Return [x, y] of the center of cell containing provided text 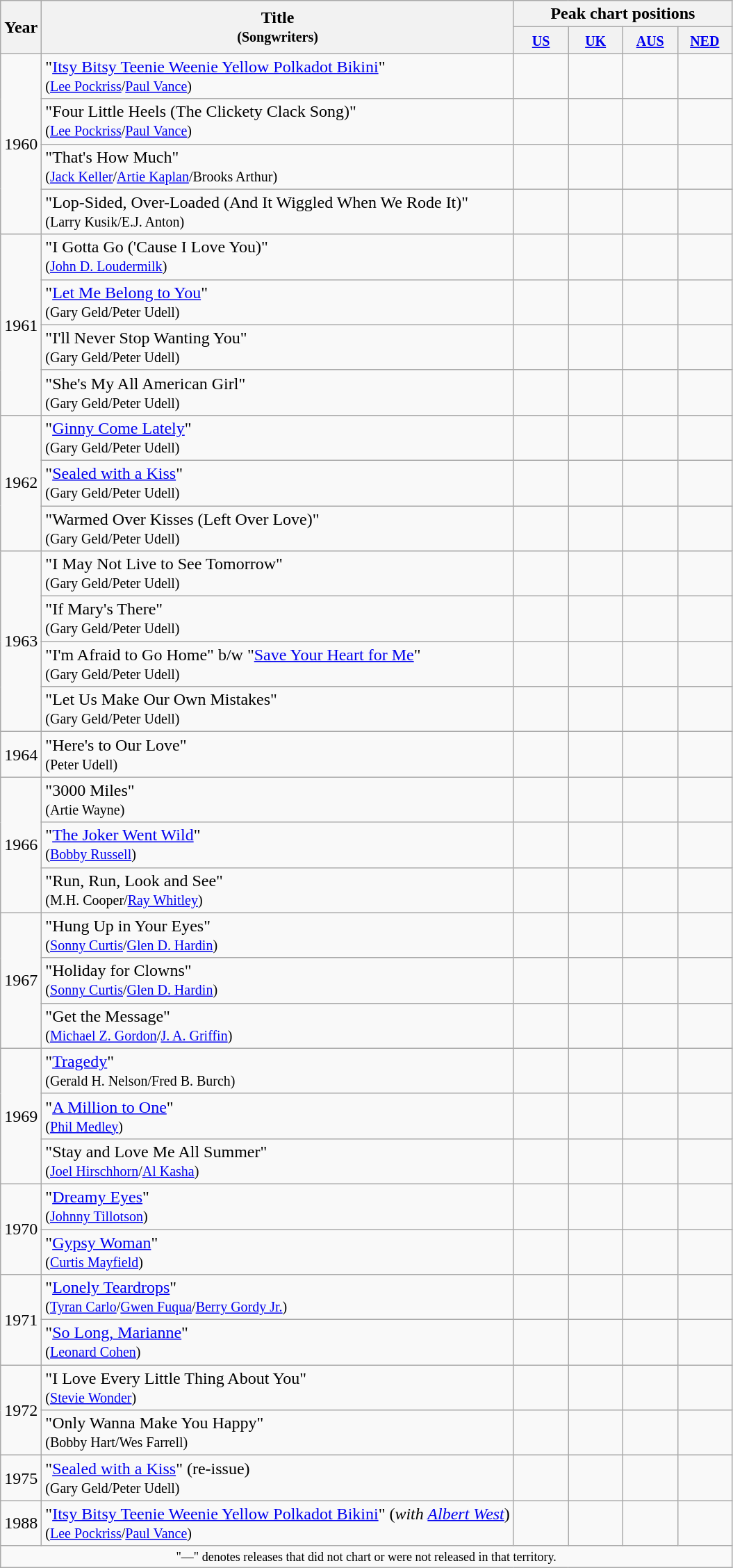
"Tragedy"(Gerald H. Nelson/Fred B. Burch) [278, 1070]
1971 [21, 1320]
1962 [21, 482]
"A Million to One"(Phil Medley) [278, 1116]
"Lonely Teardrops"(Tyran Carlo/Gwen Fuqua/Berry Gordy Jr.) [278, 1297]
"If Mary's There"(Gary Geld/Peter Udell) [278, 619]
"Here's to Our Love"(Peter Udell) [278, 755]
"—" denotes releases that did not chart or were not released in that territory. [367, 1557]
1963 [21, 642]
1967 [21, 980]
"She's My All American Girl"(Gary Geld/Peter Udell) [278, 392]
"Gypsy Woman"(Curtis Mayfield) [278, 1251]
1964 [21, 755]
1960 [21, 144]
"Four Little Heels (The Clickety Clack Song)"(Lee Pockriss/Paul Vance) [278, 121]
"Warmed Over Kisses (Left Over Love)"(Gary Geld/Peter Udell) [278, 528]
"3000 Miles"(Artie Wayne) [278, 799]
US [541, 40]
"I'm Afraid to Go Home" b/w "Save Your Heart for Me"(Gary Geld/Peter Udell) [278, 664]
"Itsy Bitsy Teenie Weenie Yellow Polkadot Bikini" (with Albert West)(Lee Pockriss/Paul Vance) [278, 1524]
"Let Me Belong to You"(Gary Geld/Peter Udell) [278, 302]
1988 [21, 1524]
1972 [21, 1410]
"I'll Never Stop Wanting You"(Gary Geld/Peter Udell) [278, 348]
"Lop-Sided, Over-Loaded (And It Wiggled When We Rode It)"(Larry Kusik/E.J. Anton) [278, 211]
AUS [650, 40]
1969 [21, 1116]
"That's How Much"(Jack Keller/Artie Kaplan/Brooks Arthur) [278, 167]
"Get the Message"(Michael Z. Gordon/J. A. Griffin) [278, 1026]
"Holiday for Clowns"(Sonny Curtis/Glen D. Hardin) [278, 980]
"Let Us Make Our Own Mistakes"(Gary Geld/Peter Udell) [278, 709]
"Run, Run, Look and See"(M.H. Cooper/Ray Whitley) [278, 890]
Title(Songwriters) [278, 27]
1970 [21, 1229]
Year [21, 27]
"I Love Every Little Thing About You"(Stevie Wonder) [278, 1387]
"Itsy Bitsy Teenie Weenie Yellow Polkadot Bikini"(Lee Pockriss/Paul Vance) [278, 76]
NED [705, 40]
1975 [21, 1478]
"Sealed with a Kiss"(Gary Geld/Peter Udell) [278, 482]
"Only Wanna Make You Happy"(Bobby Hart/Wes Farrell) [278, 1433]
1966 [21, 845]
"Stay and Love Me All Summer"(Joel Hirschhorn/Al Kasha) [278, 1161]
"Ginny Come Lately"(Gary Geld/Peter Udell) [278, 438]
1961 [21, 325]
"So Long, Marianne"(Leonard Cohen) [278, 1343]
UK [596, 40]
"I Gotta Go ('Cause I Love You)"(John D. Loudermilk) [278, 257]
"The Joker Went Wild"(Bobby Russell) [278, 845]
"Sealed with a Kiss" (re-issue)(Gary Geld/Peter Udell) [278, 1478]
"Dreamy Eyes"(Johnny Tillotson) [278, 1207]
"Hung Up in Your Eyes"(Sonny Curtis/Glen D. Hardin) [278, 936]
"I May Not Live to See Tomorrow"(Gary Geld/Peter Udell) [278, 574]
Peak chart positions [623, 14]
